From the cell containing the given text, extract its center point as [X, Y] coordinate. 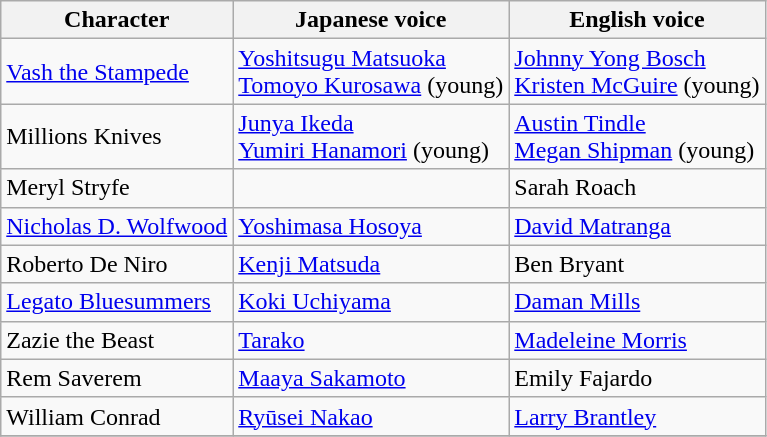
Maaya Sakamoto [371, 378]
Tarako [371, 340]
Daman Mills [637, 302]
Madeleine Morris [637, 340]
Japanese voice [371, 20]
David Matranga [637, 226]
Emily Fajardo [637, 378]
Sarah Roach [637, 188]
Kenji Matsuda [371, 264]
Johnny Yong BoschKristen McGuire (young) [637, 72]
Koki Uchiyama [371, 302]
Zazie the Beast [117, 340]
Junya IkedaYumiri Hanamori (young) [371, 136]
Meryl Stryfe [117, 188]
Larry Brantley [637, 416]
Roberto De Niro [117, 264]
Nicholas D. Wolfwood [117, 226]
Ryūsei Nakao [371, 416]
Character [117, 20]
Millions Knives [117, 136]
Yoshitsugu MatsuokaTomoyo Kurosawa (young) [371, 72]
Legato Bluesummers [117, 302]
Yoshimasa Hosoya [371, 226]
William Conrad [117, 416]
Rem Saverem [117, 378]
English voice [637, 20]
Ben Bryant [637, 264]
Vash the Stampede [117, 72]
Austin TindleMegan Shipman (young) [637, 136]
